From the cell containing the given text, extract its center point as [X, Y] coordinate. 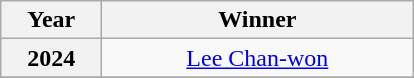
Lee Chan-won [258, 58]
Year [52, 20]
2024 [52, 58]
Winner [258, 20]
